Output the [x, y] coordinate of the center of the cell containing the given text.  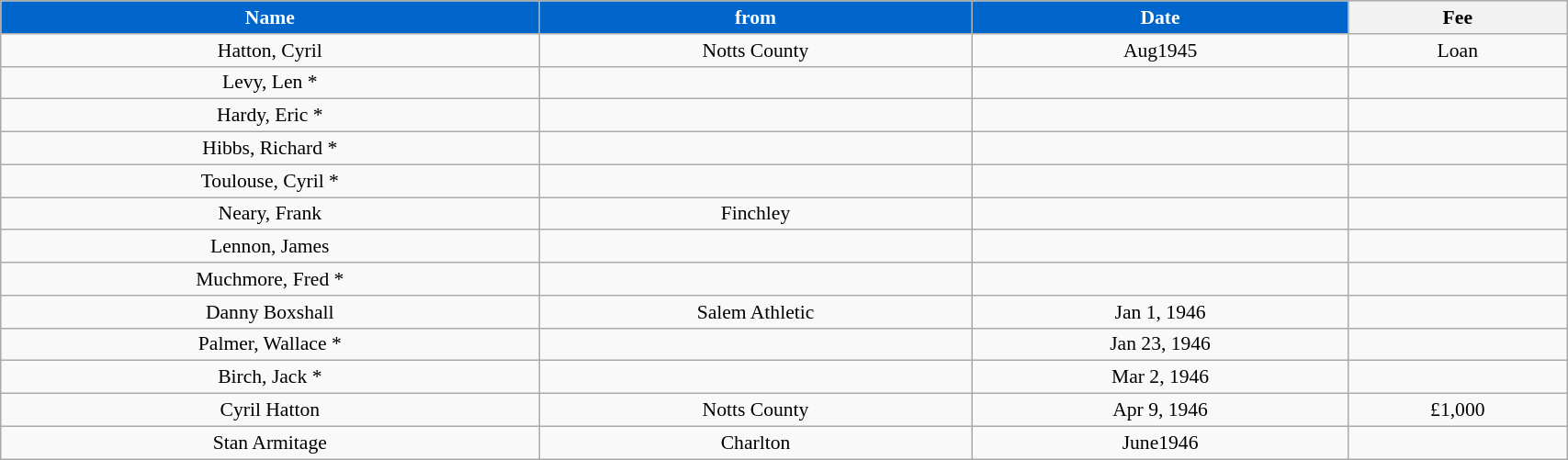
from [755, 17]
Hatton, Cyril [270, 50]
Danny Boxshall [270, 312]
Muchmore, Fred * [270, 279]
Jan 23, 1946 [1160, 344]
Hardy, Eric * [270, 116]
Toulouse, Cyril * [270, 181]
Date [1160, 17]
Lennon, James [270, 247]
Palmer, Wallace * [270, 344]
Loan [1458, 50]
Hibbs, Richard * [270, 149]
Neary, Frank [270, 214]
Name [270, 17]
Stan Armitage [270, 443]
Finchley [755, 214]
Mar 2, 1946 [1160, 377]
Salem Athletic [755, 312]
£1,000 [1458, 410]
Aug1945 [1160, 50]
Birch, Jack * [270, 377]
June1946 [1160, 443]
Fee [1458, 17]
Levy, Len * [270, 83]
Jan 1, 1946 [1160, 312]
Cyril Hatton [270, 410]
Charlton [755, 443]
Apr 9, 1946 [1160, 410]
